Pinpoint the cell where the given text exists, returning its [x, y] midpoint coordinate. 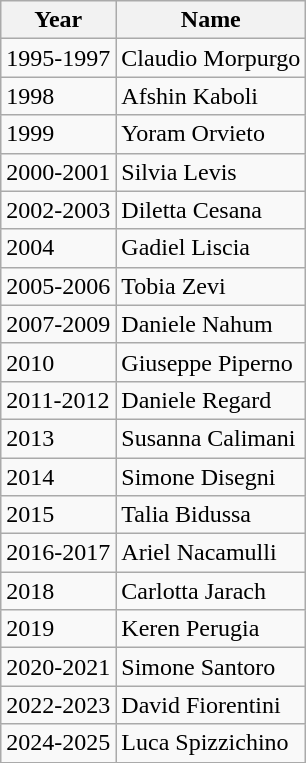
Luca Spizzichino [211, 743]
Name [211, 20]
1998 [58, 96]
Susanna Calimani [211, 438]
2007-2009 [58, 324]
Simone Disegni [211, 477]
Daniele Regard [211, 400]
1995-1997 [58, 58]
Tobia Zevi [211, 286]
2011-2012 [58, 400]
2004 [58, 248]
2020-2021 [58, 667]
Simone Santoro [211, 667]
1999 [58, 134]
2016-2017 [58, 553]
2010 [58, 362]
Year [58, 20]
2024-2025 [58, 743]
2013 [58, 438]
2014 [58, 477]
2000-2001 [58, 172]
2018 [58, 591]
Carlotta Jarach [211, 591]
Ariel Nacamulli [211, 553]
Daniele Nahum [211, 324]
David Fiorentini [211, 705]
Claudio Morpurgo [211, 58]
2015 [58, 515]
Afshin Kaboli [211, 96]
Talia Bidussa [211, 515]
2005-2006 [58, 286]
Gadiel Liscia [211, 248]
2022-2023 [58, 705]
Diletta Cesana [211, 210]
2019 [58, 629]
2002-2003 [58, 210]
Yoram Orvieto [211, 134]
Giuseppe Piperno [211, 362]
Keren Perugia [211, 629]
Silvia Levis [211, 172]
